From the cell containing the given text, extract its center point as (X, Y) coordinate. 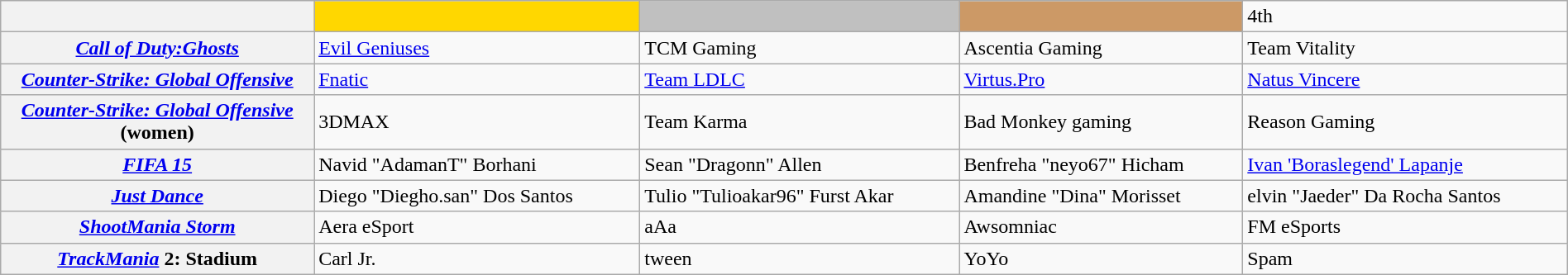
Navid "AdamanT" Borhani (477, 164)
YoYo (1102, 258)
Sean "Dragonn" Allen (800, 164)
Tulio "Tulioakar96" Furst Akar (800, 196)
Bad Monkey gaming (1102, 122)
Team LDLC (800, 79)
Just Dance (157, 196)
TCM Gaming (800, 48)
ShootMania Storm (157, 227)
Aera eSport (477, 227)
tween (800, 258)
Counter-Strike: Global Offensive (157, 79)
Team Vitality (1405, 48)
Awsomniac (1102, 227)
4th (1405, 17)
Evil Geniuses (477, 48)
Reason Gaming (1405, 122)
Call of Duty:Ghosts (157, 48)
Ivan 'Boraslegend' Lapanje (1405, 164)
Natus Vincere (1405, 79)
Virtus.Pro (1102, 79)
3DMAX (477, 122)
Counter-Strike: Global Offensive (women) (157, 122)
Diego "Diegho.san" Dos Santos (477, 196)
Carl Jr. (477, 258)
FM eSports (1405, 227)
aAa (800, 227)
Amandine "Dina" Morisset (1102, 196)
elvin "Jaeder" Da Rocha Santos (1405, 196)
FIFA 15 (157, 164)
TrackMania 2: Stadium (157, 258)
Team Karma (800, 122)
Ascentia Gaming (1102, 48)
Fnatic (477, 79)
Spam (1405, 258)
Benfreha "neyo67" Hicham (1102, 164)
